Provide the (X, Y) coordinate of the cell's center where the given text is located.  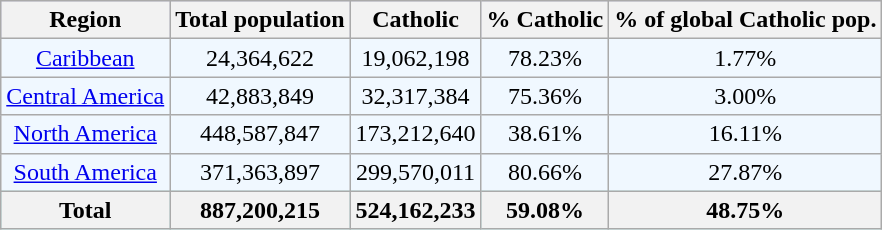
South America (86, 172)
48.75% (746, 210)
371,363,897 (260, 172)
North America (86, 134)
Region (86, 20)
32,317,384 (416, 96)
19,062,198 (416, 58)
Central America (86, 96)
448,587,847 (260, 134)
75.36% (545, 96)
Total (86, 210)
59.08% (545, 210)
Caribbean (86, 58)
Catholic (416, 20)
% of global Catholic pop. (746, 20)
3.00% (746, 96)
Total population (260, 20)
299,570,011 (416, 172)
80.66% (545, 172)
524,162,233 (416, 210)
38.61% (545, 134)
1.77% (746, 58)
78.23% (545, 58)
27.87% (746, 172)
173,212,640 (416, 134)
887,200,215 (260, 210)
16.11% (746, 134)
% Catholic (545, 20)
42,883,849 (260, 96)
24,364,622 (260, 58)
